Identify which cell holds the provided text, then report its [x, y] central coordinate. 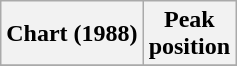
Chart (1988) [72, 34]
Peak position [189, 34]
